Identify which cell holds the provided text, then report its (x, y) central coordinate. 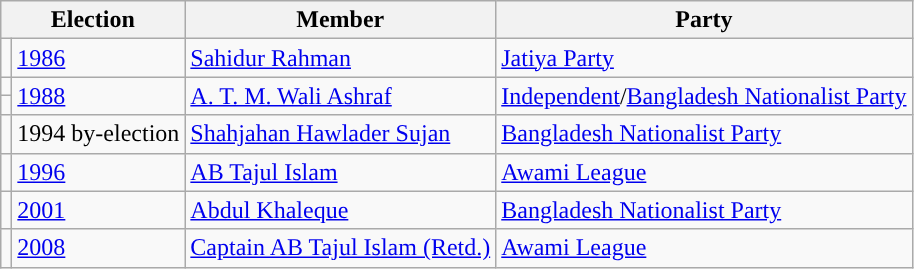
1994 by-election (98, 134)
A. T. M. Wali Ashraf (340, 96)
1996 (98, 172)
Abdul Khaleque (340, 210)
Captain AB Tajul Islam (Retd.) (340, 248)
2001 (98, 210)
AB Tajul Islam (340, 172)
Election (93, 20)
2008 (98, 248)
1988 (98, 96)
Member (340, 20)
Independent/Bangladesh Nationalist Party (704, 96)
Shahjahan Hawlader Sujan (340, 134)
Party (704, 20)
Jatiya Party (704, 58)
1986 (98, 58)
Sahidur Rahman (340, 58)
